Search for the cell housing the specified text and yield its (X, Y) center coordinate. 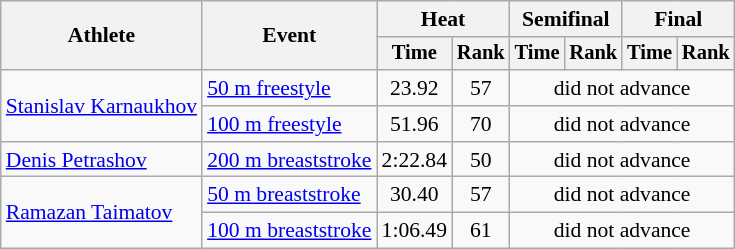
Denis Petrashov (102, 160)
100 m breaststroke (289, 231)
50 (481, 160)
Stanislav Karnaukhov (102, 106)
70 (481, 124)
1:06.49 (414, 231)
23.92 (414, 88)
50 m breaststroke (289, 195)
100 m freestyle (289, 124)
200 m breaststroke (289, 160)
Athlete (102, 36)
Event (289, 36)
Heat (444, 19)
Semifinal (566, 19)
50 m freestyle (289, 88)
61 (481, 231)
2:22.84 (414, 160)
51.96 (414, 124)
30.40 (414, 195)
Ramazan Taimatov (102, 212)
Final (678, 19)
